Provide the (X, Y) coordinate of the cell's center where the given text is located.  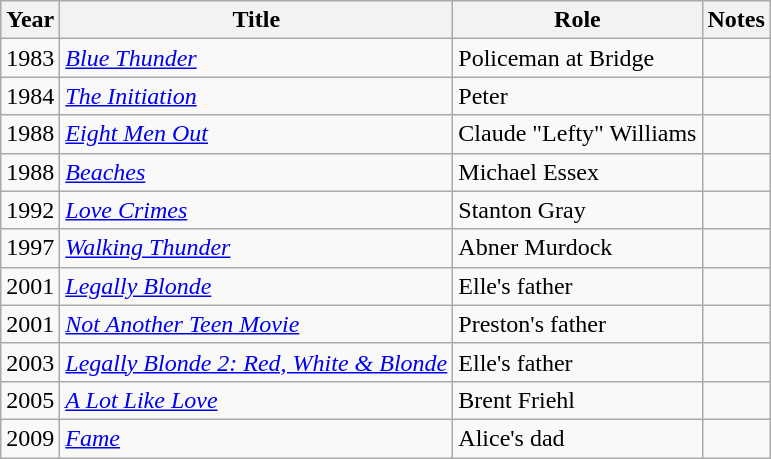
2009 (30, 438)
Love Crimes (256, 210)
Not Another Teen Movie (256, 324)
1983 (30, 58)
Beaches (256, 172)
Year (30, 20)
Peter (578, 96)
Walking Thunder (256, 248)
1984 (30, 96)
Title (256, 20)
Legally Blonde (256, 286)
1992 (30, 210)
Preston's father (578, 324)
Fame (256, 438)
A Lot Like Love (256, 400)
Role (578, 20)
Blue Thunder (256, 58)
The Initiation (256, 96)
Michael Essex (578, 172)
1997 (30, 248)
Stanton Gray (578, 210)
Brent Friehl (578, 400)
Notes (736, 20)
Eight Men Out (256, 134)
Abner Murdock (578, 248)
Legally Blonde 2: Red, White & Blonde (256, 362)
2005 (30, 400)
2003 (30, 362)
Policeman at Bridge (578, 58)
Alice's dad (578, 438)
Claude "Lefty" Williams (578, 134)
